Provide the [X, Y] coordinate of the cell's center where the given text is located.  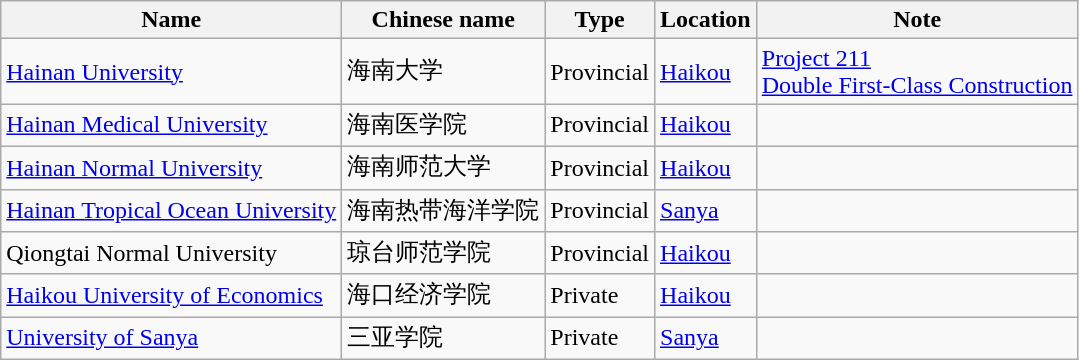
Type [600, 20]
University of Sanya [172, 338]
海南医学院 [444, 126]
Note [917, 20]
Hainan University [172, 72]
Chinese name [444, 20]
Hainan Tropical Ocean University [172, 210]
Location [706, 20]
琼台师范学院 [444, 254]
三亚学院 [444, 338]
Project 211Double First-Class Construction [917, 72]
Qiongtai Normal University [172, 254]
Hainan Normal University [172, 168]
海南热带海洋学院 [444, 210]
海南大学 [444, 72]
海南师范大学 [444, 168]
Name [172, 20]
海口经济学院 [444, 296]
Haikou University of Economics [172, 296]
Hainan Medical University [172, 126]
